Scan for the cell matching the given text and deliver its (x, y) coordinate at center. 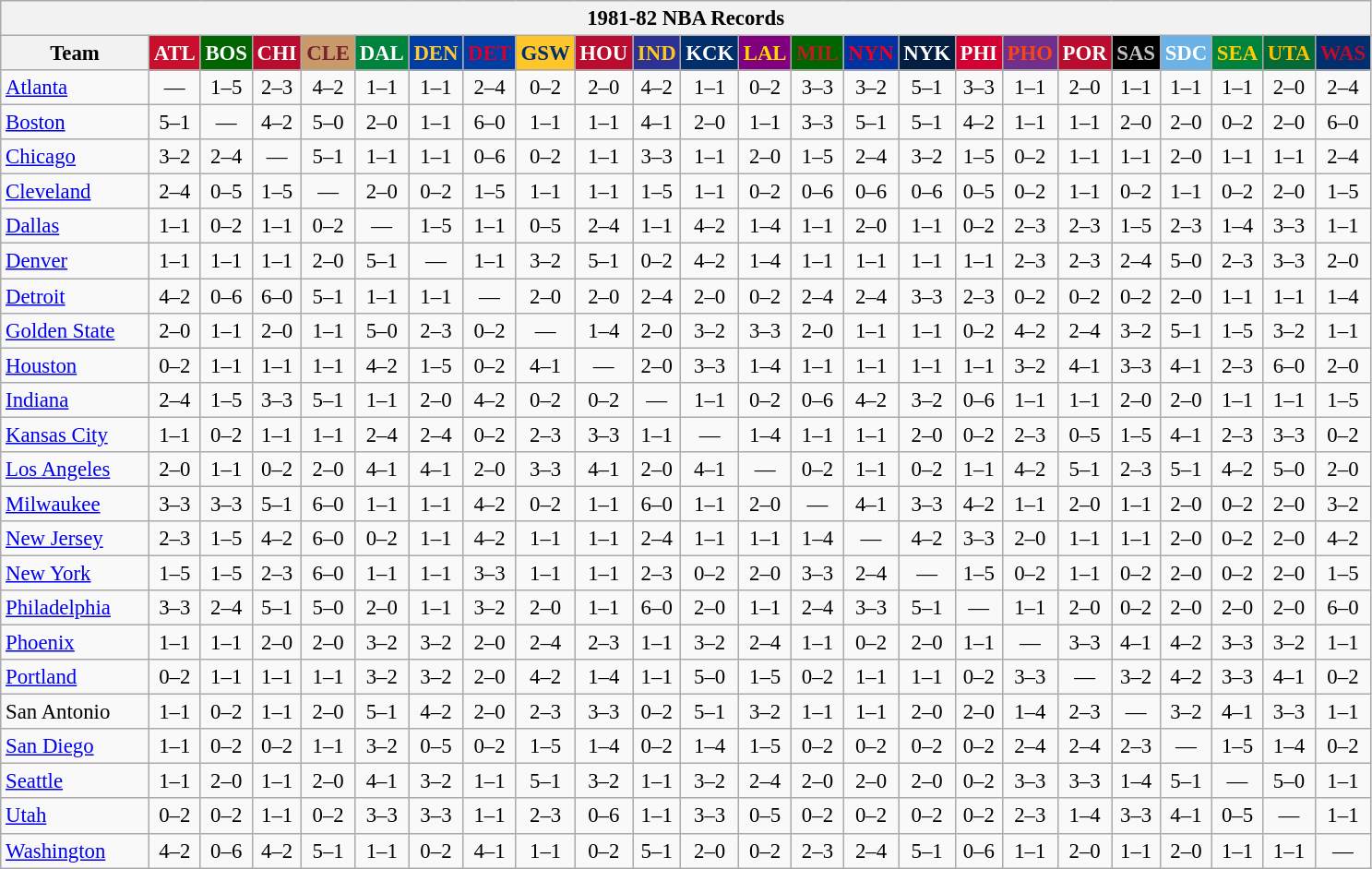
Chicago (76, 157)
Golden State (76, 330)
MIL (817, 54)
CHI (277, 54)
Kansas City (76, 434)
1981-82 NBA Records (686, 18)
LAL (764, 54)
NYN (871, 54)
KCK (710, 54)
San Diego (76, 746)
Boston (76, 123)
New York (76, 573)
PHI (978, 54)
Indiana (76, 399)
Dallas (76, 226)
New Jersey (76, 539)
Portland (76, 677)
Los Angeles (76, 470)
Washington (76, 851)
Cleveland (76, 192)
Detroit (76, 296)
PHO (1030, 54)
Houston (76, 365)
SAS (1136, 54)
San Antonio (76, 712)
Philadelphia (76, 608)
Milwaukee (76, 504)
POR (1085, 54)
DET (489, 54)
Phoenix (76, 643)
GSW (545, 54)
DAL (382, 54)
BOS (226, 54)
Seattle (76, 781)
IND (657, 54)
Atlanta (76, 88)
NYK (926, 54)
Team (76, 54)
ATL (174, 54)
DEN (435, 54)
UTA (1288, 54)
Denver (76, 261)
CLE (328, 54)
HOU (603, 54)
WAS (1342, 54)
Utah (76, 816)
SEA (1238, 54)
SDC (1186, 54)
